Scan for the cell matching the given text and deliver its (X, Y) coordinate at center. 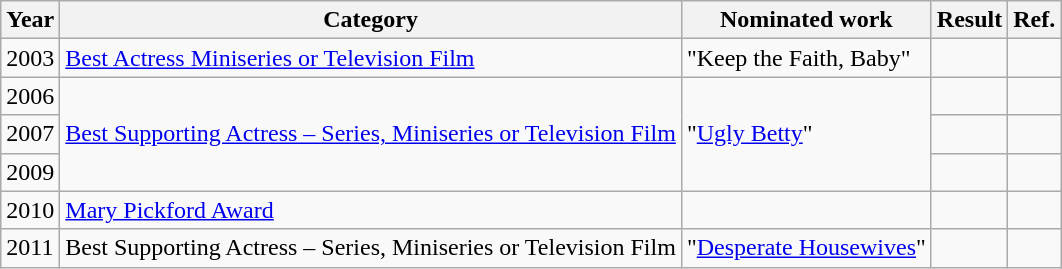
2006 (30, 96)
2007 (30, 134)
Category (371, 20)
2010 (30, 210)
2009 (30, 172)
"Ugly Betty" (806, 134)
Nominated work (806, 20)
"Desperate Housewives" (806, 248)
Ref. (1034, 20)
"Keep the Faith, Baby" (806, 58)
Year (30, 20)
Best Actress Miniseries or Television Film (371, 58)
2003 (30, 58)
Result (969, 20)
2011 (30, 248)
Mary Pickford Award (371, 210)
